Output the (x, y) coordinate of the center of the cell containing the given text.  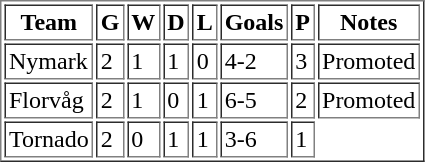
3 (303, 62)
Notes (369, 22)
Team (48, 22)
Florvåg (48, 100)
G (110, 22)
L (204, 22)
Goals (254, 22)
Tornado (48, 140)
D (176, 22)
W (144, 22)
4-2 (254, 62)
Nymark (48, 62)
P (303, 22)
6-5 (254, 100)
3-6 (254, 140)
